Provide the [X, Y] coordinate of the cell's center where the given text is located.  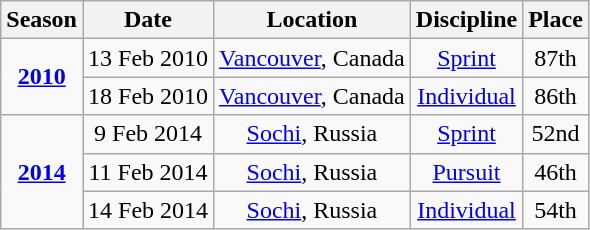
Pursuit [466, 172]
86th [556, 96]
52nd [556, 134]
13 Feb 2010 [148, 58]
2014 [42, 172]
9 Feb 2014 [148, 134]
11 Feb 2014 [148, 172]
87th [556, 58]
18 Feb 2010 [148, 96]
Season [42, 20]
Date [148, 20]
Location [312, 20]
14 Feb 2014 [148, 210]
46th [556, 172]
Place [556, 20]
2010 [42, 77]
54th [556, 210]
Discipline [466, 20]
